Locate the cell with the specified text and output its (X, Y) center coordinate. 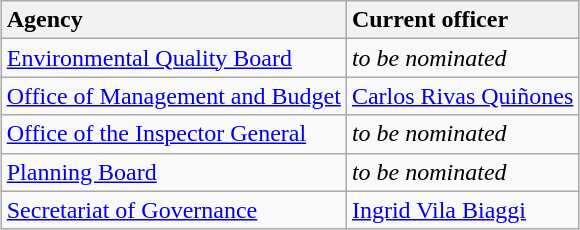
Environmental Quality Board (174, 58)
Office of the Inspector General (174, 134)
Agency (174, 20)
Ingrid Vila Biaggi (462, 210)
Planning Board (174, 172)
Carlos Rivas Quiñones (462, 96)
Secretariat of Governance (174, 210)
Office of Management and Budget (174, 96)
Current officer (462, 20)
